Search for the cell housing the specified text and yield its [X, Y] center coordinate. 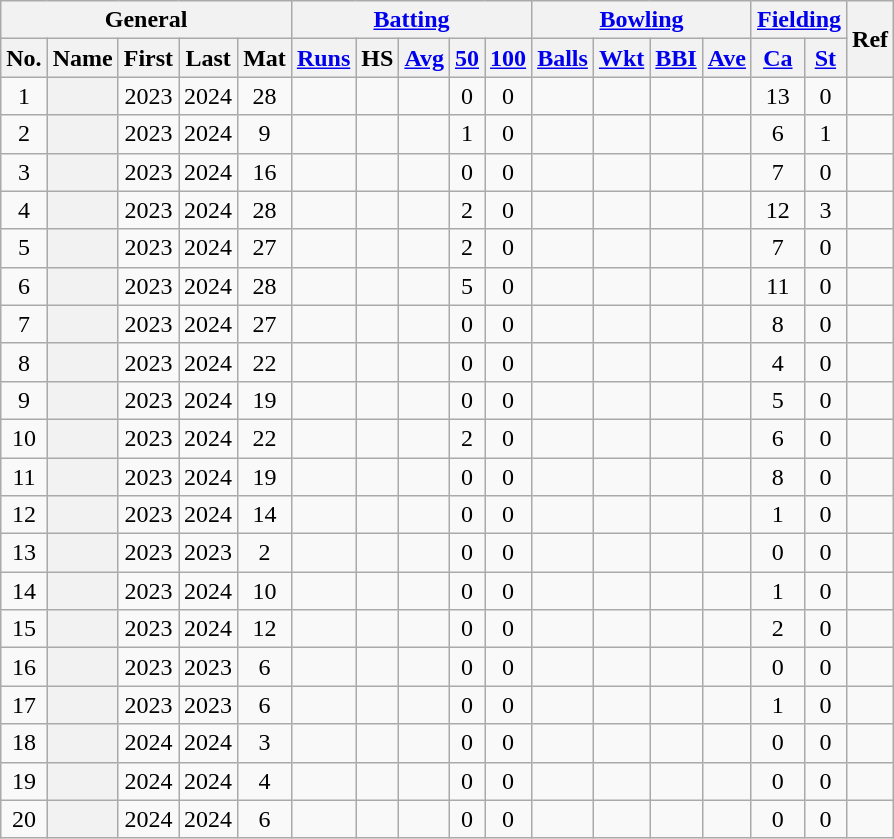
50 [466, 58]
100 [508, 58]
BBI [676, 58]
15 [24, 629]
Bowling [642, 20]
Batting [411, 20]
HS [378, 58]
17 [24, 705]
St [825, 58]
No. [24, 58]
Runs [323, 58]
Name [82, 58]
Fielding [798, 20]
Last [208, 58]
General [146, 20]
Ave [726, 58]
Avg [424, 58]
20 [24, 819]
Mat [265, 58]
Wkt [621, 58]
Balls [563, 58]
18 [24, 743]
Ref [870, 39]
Ca [778, 58]
First [148, 58]
